Capture the cell that displays the provided text and extract its (x, y) central coordinate. 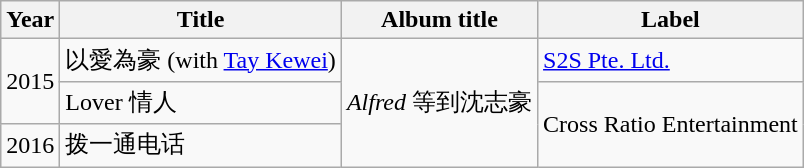
2016 (30, 146)
Title (201, 20)
Alfred 等到沈志豪 (439, 103)
S2S Pte. Ltd. (671, 60)
拨一通电话 (201, 146)
2015 (30, 82)
Lover 情人 (201, 102)
Label (671, 20)
Year (30, 20)
Cross Ratio Entertainment (671, 124)
Album title (439, 20)
以愛為豪 (with Tay Kewei) (201, 60)
